Scan for the cell matching the given text and deliver its (X, Y) coordinate at center. 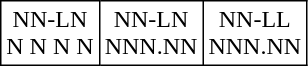
NN-LNN N N N (50, 34)
NN-LNNNN.NN (151, 34)
NN-LLNNN.NN (255, 34)
